Detect which cell encompasses the target text, then output its (x, y) center coordinate. 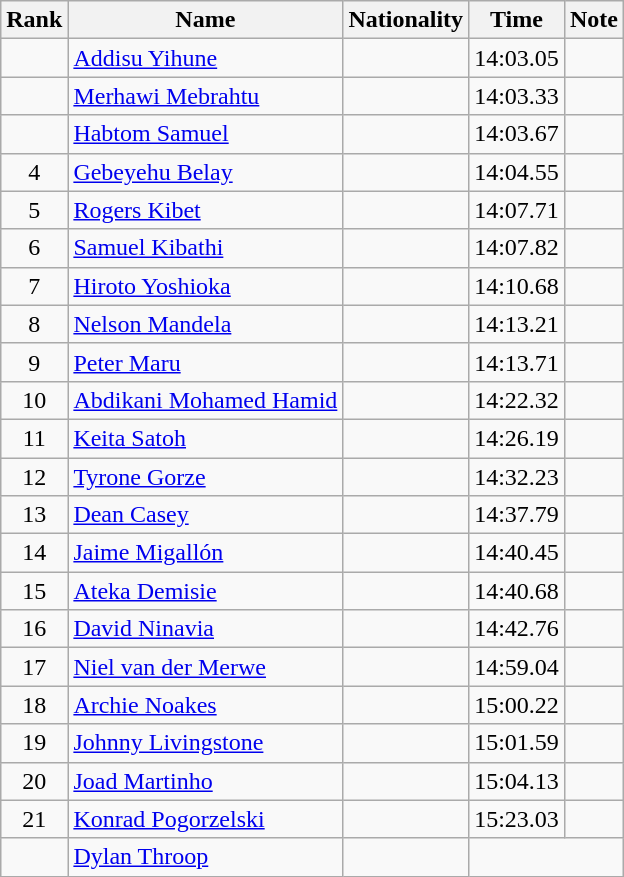
Nelson Mandela (206, 324)
14:59.04 (517, 667)
14:37.79 (517, 515)
14:03.33 (517, 96)
Name (206, 20)
11 (34, 438)
10 (34, 400)
Nationality (406, 20)
14:26.19 (517, 438)
Joad Martinho (206, 781)
14:42.76 (517, 629)
19 (34, 743)
Dylan Throop (206, 857)
21 (34, 819)
14:13.21 (517, 324)
Dean Casey (206, 515)
Johnny Livingstone (206, 743)
14:40.45 (517, 553)
14:40.68 (517, 591)
4 (34, 172)
14:03.05 (517, 58)
15:04.13 (517, 781)
Ateka Demisie (206, 591)
6 (34, 248)
12 (34, 477)
Rogers Kibet (206, 210)
Gebeyehu Belay (206, 172)
David Ninavia (206, 629)
Jaime Migallón (206, 553)
14:22.32 (517, 400)
16 (34, 629)
Habtom Samuel (206, 134)
15:23.03 (517, 819)
14:10.68 (517, 286)
Konrad Pogorzelski (206, 819)
7 (34, 286)
Note (594, 20)
14:04.55 (517, 172)
14:13.71 (517, 362)
8 (34, 324)
15:00.22 (517, 705)
17 (34, 667)
14:32.23 (517, 477)
20 (34, 781)
Peter Maru (206, 362)
Time (517, 20)
Abdikani Mohamed Hamid (206, 400)
Keita Satoh (206, 438)
Hiroto Yoshioka (206, 286)
Rank (34, 20)
14:03.67 (517, 134)
18 (34, 705)
Niel van der Merwe (206, 667)
13 (34, 515)
14 (34, 553)
9 (34, 362)
Tyrone Gorze (206, 477)
14:07.71 (517, 210)
Addisu Yihune (206, 58)
15 (34, 591)
Merhawi Mebrahtu (206, 96)
14:07.82 (517, 248)
5 (34, 210)
Samuel Kibathi (206, 248)
15:01.59 (517, 743)
Archie Noakes (206, 705)
